Extract the [x, y] coordinate from the center of the cell holding the provided text.  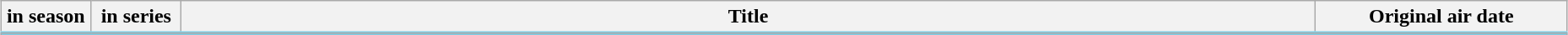
in series [137, 17]
Original air date [1441, 17]
in season [46, 17]
Title [748, 17]
